Output the [x, y] coordinate of the center of the cell containing the given text.  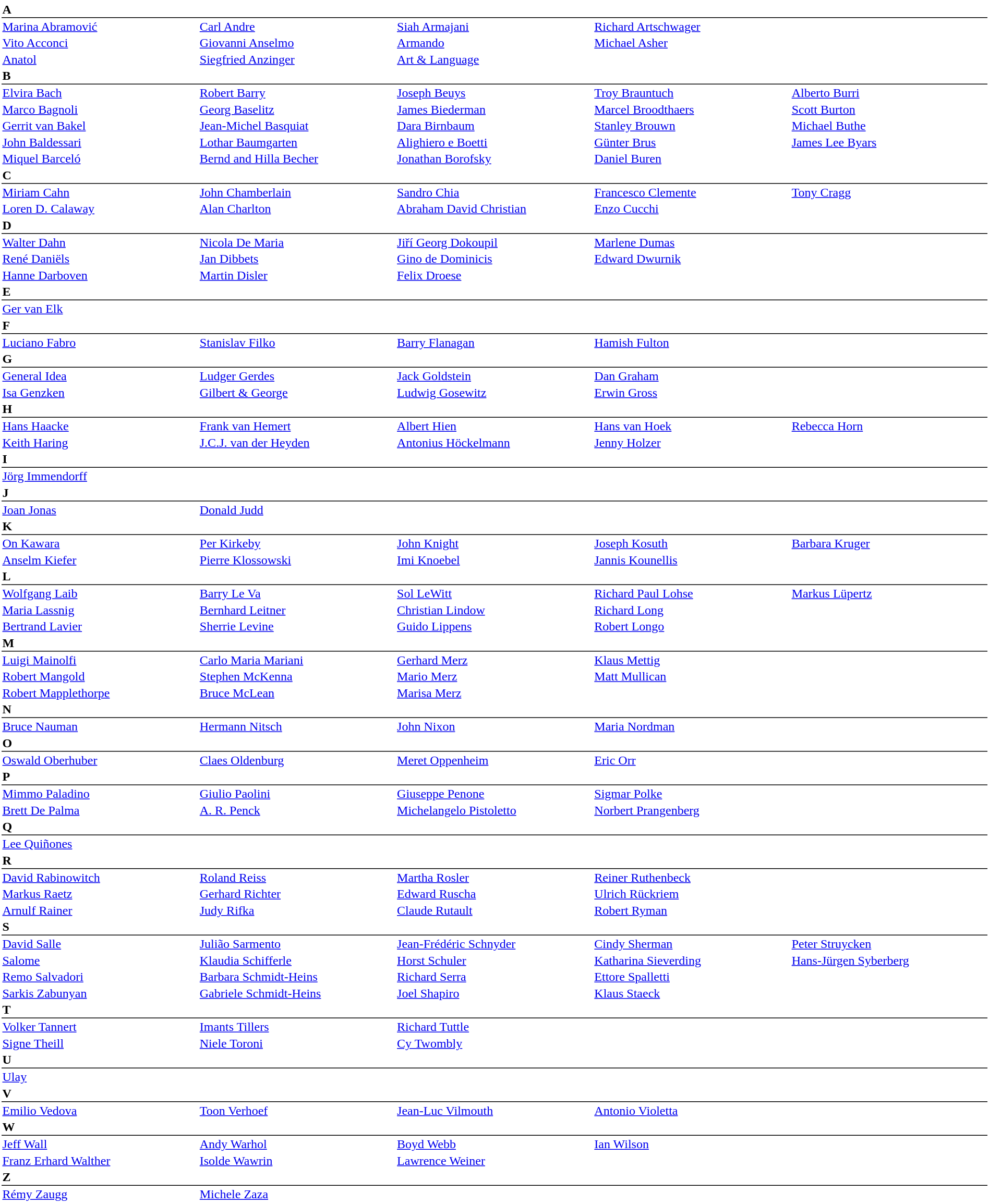
Jeff Wall [100, 1145]
D [495, 226]
Felix Droese [495, 275]
P [495, 777]
David Rabinowitch [100, 878]
Claude Rutault [495, 910]
Alberto Burri [889, 93]
Wolfgang Laib [100, 594]
Q [495, 827]
Hamish Fulton [692, 343]
Marisa Merz [495, 693]
Jean-Michel Basquiat [297, 126]
Keith Haring [100, 443]
Jonathan Borofsky [495, 159]
Joan Jonas [100, 510]
Andy Warhol [297, 1145]
H [495, 410]
Günter Brus [692, 142]
Rebecca Horn [889, 426]
Meret Oppenheim [495, 760]
Gino de Dominicis [495, 259]
Maria Nordman [692, 726]
Michael Asher [692, 43]
J.C.J. van der Heyden [297, 443]
Robert Longo [692, 626]
Gilbert & George [297, 393]
Joseph Beuys [495, 93]
Stephen McKenna [297, 676]
Martin Disler [297, 275]
Erwin Gross [692, 393]
David Salle [100, 944]
T [495, 1011]
Roland Reiss [297, 878]
Barry Flanagan [495, 343]
J [495, 493]
B [495, 76]
Gerhard Richter [297, 894]
Giuseppe Penone [495, 794]
Isolde Wawrin [297, 1161]
Michele Zaza [297, 1195]
Daniel Buren [692, 159]
Klaus Staeck [692, 993]
K [495, 527]
Ulrich Rückriem [692, 894]
Per Kirkeby [297, 544]
Bertrand Lavier [100, 626]
Salome [100, 960]
A. R. Penck [297, 810]
Klaudia Schifferle [297, 960]
F [495, 326]
On Kawara [100, 544]
Barbara Kruger [889, 544]
Jenny Holzer [692, 443]
Hans van Hoek [692, 426]
Isa Genzken [100, 393]
Enzo Cucchi [692, 209]
Hanne Darboven [100, 275]
Walter Dahn [100, 242]
Loren D. Calaway [100, 209]
Richard Artschwager [692, 27]
Markus Raetz [100, 894]
Armando [495, 43]
Siegfried Anzinger [297, 59]
René Daniëls [100, 259]
Sol LeWitt [495, 594]
Sarkis Zabunyan [100, 993]
Robert Mapplethorpe [100, 693]
Alan Charlton [297, 209]
Richard Long [692, 610]
Jan Dibbets [297, 259]
John Knight [495, 544]
Hans Haacke [100, 426]
Siah Armajani [495, 27]
James Lee Byars [889, 142]
Marina Abramović [100, 27]
Klaus Mettig [692, 660]
Horst Schuler [495, 960]
Mimmo Paladino [100, 794]
Stanislav Filko [297, 343]
Donald Judd [297, 510]
R [495, 861]
M [495, 643]
Robert Barry [297, 93]
L [495, 577]
N [495, 710]
Richard Serra [495, 977]
Nicola De Maria [297, 242]
Richard Paul Lohse [692, 594]
Bernhard Leitner [297, 610]
Stanley Brouwn [692, 126]
Ettore Spalletti [692, 977]
Signe Theill [100, 1043]
Imi Knoebel [495, 560]
Bernd and Hilla Becher [297, 159]
Katharina Sieverding [692, 960]
Lothar Baumgarten [297, 142]
Joel Shapiro [495, 993]
Oswald Oberhuber [100, 760]
Abraham David Christian [495, 209]
James Biederman [495, 110]
Z [495, 1177]
Matt Mullican [692, 676]
John Nixon [495, 726]
Guido Lippens [495, 626]
General Idea [100, 376]
Barbara Schmidt-Heins [297, 977]
Remo Salvadori [100, 977]
Jannis Kounellis [692, 560]
Reiner Ruthenbeck [692, 878]
Judy Rifka [297, 910]
Elvira Bach [100, 93]
U [495, 1061]
Toon Verhoef [297, 1111]
Luigi Mainolfi [100, 660]
Ian Wilson [692, 1145]
Ludwig Gosewitz [495, 393]
W [495, 1127]
Carlo Maria Mariani [297, 660]
Christian Lindow [495, 610]
John Baldessari [100, 142]
G [495, 360]
A [495, 10]
Joseph Kosuth [692, 544]
Carl Andre [297, 27]
Barry Le Va [297, 594]
Antonio Violetta [692, 1111]
Sigmar Polke [692, 794]
O [495, 744]
Georg Baselitz [297, 110]
Albert Hien [495, 426]
Troy Brauntuch [692, 93]
Brett De Palma [100, 810]
Norbert Prangenberg [692, 810]
Edward Ruscha [495, 894]
Sandro Chia [495, 192]
Arnulf Rainer [100, 910]
Jean-Frédéric Schnyder [495, 944]
Gerrit van Bakel [100, 126]
Bruce McLean [297, 693]
Jean-Luc Vilmouth [495, 1111]
Alighiero e Boetti [495, 142]
Bruce Nauman [100, 726]
Giovanni Anselmo [297, 43]
Michael Buthe [889, 126]
Ludger Gerdes [297, 376]
Emilio Vedova [100, 1111]
Niele Toroni [297, 1043]
Hans-Jürgen Syberberg [889, 960]
Giulio Paolini [297, 794]
Cindy Sherman [692, 944]
Dara Birnbaum [495, 126]
Robert Ryman [692, 910]
Claes Oldenburg [297, 760]
I [495, 460]
Michelangelo Pistoletto [495, 810]
Edward Dwurnik [692, 259]
Boyd Webb [495, 1145]
Scott Burton [889, 110]
Pierre Klossowski [297, 560]
Richard Tuttle [495, 1027]
Marlene Dumas [692, 242]
Francesco Clemente [692, 192]
Ger van Elk [100, 309]
Peter Struycken [889, 944]
Antonius Höckelmann [495, 443]
Miriam Cahn [100, 192]
Sherrie Levine [297, 626]
Luciano Fabro [100, 343]
Anselm Kiefer [100, 560]
Gabriele Schmidt-Heins [297, 993]
Franz Erhard Walther [100, 1161]
Ulay [100, 1077]
Markus Lüpertz [889, 594]
Jiří Georg Dokoupil [495, 242]
Hermann Nitsch [297, 726]
Marco Bagnoli [100, 110]
Cy Twombly [495, 1043]
Martha Rosler [495, 878]
Volker Tannert [100, 1027]
S [495, 927]
Miquel Barceló [100, 159]
Maria Lassnig [100, 610]
Gerhard Merz [495, 660]
Anatol [100, 59]
Jörg Immendorff [100, 476]
Lawrence Weiner [495, 1161]
C [495, 176]
Marcel Broodthaers [692, 110]
Eric Orr [692, 760]
Tony Cragg [889, 192]
Dan Graham [692, 376]
Julião Sarmento [297, 944]
E [495, 292]
Imants Tillers [297, 1027]
Rémy Zaugg [100, 1195]
Robert Mangold [100, 676]
Art & Language [495, 59]
Lee Quiñones [100, 844]
V [495, 1094]
John Chamberlain [297, 192]
Frank van Hemert [297, 426]
Mario Merz [495, 676]
Jack Goldstein [495, 376]
Vito Acconci [100, 43]
